Detect which cell encompasses the target text, then output its (X, Y) center coordinate. 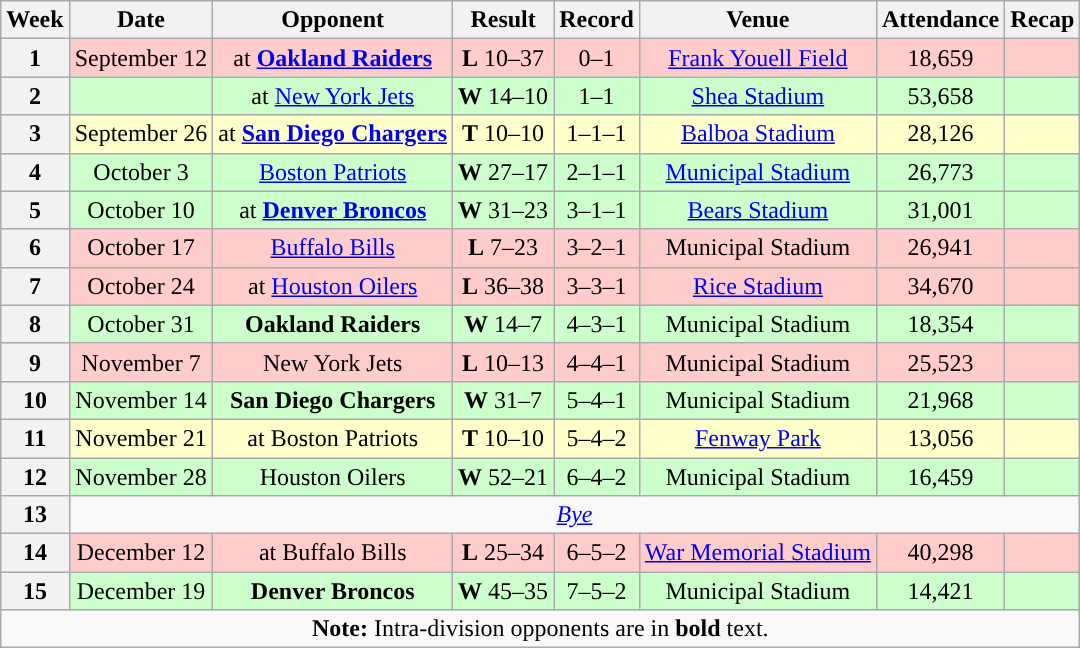
3–3–1 (597, 286)
Date (141, 20)
21,968 (940, 400)
Boston Patriots (333, 172)
Fenway Park (758, 438)
L 36–38 (504, 286)
26,773 (940, 172)
16,459 (940, 477)
15 (35, 591)
13,056 (940, 438)
October 17 (141, 248)
14,421 (940, 591)
5–4–1 (597, 400)
Venue (758, 20)
December 19 (141, 591)
40,298 (940, 553)
L 25–34 (504, 553)
October 3 (141, 172)
7 (35, 286)
5 (35, 210)
Oakland Raiders (333, 324)
4 (35, 172)
W 52–21 (504, 477)
6 (35, 248)
November 7 (141, 362)
4–4–1 (597, 362)
Frank Youell Field (758, 58)
November 21 (141, 438)
31,001 (940, 210)
November 28 (141, 477)
W 45–35 (504, 591)
San Diego Chargers (333, 400)
War Memorial Stadium (758, 553)
at New York Jets (333, 96)
6–5–2 (597, 553)
18,659 (940, 58)
December 12 (141, 553)
L 10–37 (504, 58)
Denver Broncos (333, 591)
Bears Stadium (758, 210)
Note: Intra-division opponents are in bold text. (540, 629)
November 14 (141, 400)
October 24 (141, 286)
25,523 (940, 362)
L 7–23 (504, 248)
New York Jets (333, 362)
13 (35, 515)
8 (35, 324)
L 10–13 (504, 362)
Buffalo Bills (333, 248)
at Houston Oilers (333, 286)
0–1 (597, 58)
26,941 (940, 248)
W 31–7 (504, 400)
Record (597, 20)
at Boston Patriots (333, 438)
34,670 (940, 286)
3–2–1 (597, 248)
W 31–23 (504, 210)
at Oakland Raiders (333, 58)
Recap (1042, 20)
14 (35, 553)
3 (35, 134)
W 14–10 (504, 96)
Rice Stadium (758, 286)
3–1–1 (597, 210)
September 12 (141, 58)
Attendance (940, 20)
Week (35, 20)
1–1 (597, 96)
10 (35, 400)
7–5–2 (597, 591)
2–1–1 (597, 172)
1 (35, 58)
W 27–17 (504, 172)
W 14–7 (504, 324)
4–3–1 (597, 324)
at Buffalo Bills (333, 553)
9 (35, 362)
11 (35, 438)
28,126 (940, 134)
Houston Oilers (333, 477)
Shea Stadium (758, 96)
Bye (574, 515)
October 10 (141, 210)
Balboa Stadium (758, 134)
Opponent (333, 20)
53,658 (940, 96)
18,354 (940, 324)
12 (35, 477)
at Denver Broncos (333, 210)
Result (504, 20)
September 26 (141, 134)
2 (35, 96)
5–4–2 (597, 438)
6–4–2 (597, 477)
at San Diego Chargers (333, 134)
1–1–1 (597, 134)
October 31 (141, 324)
